Scan for the cell matching the given text and deliver its (X, Y) coordinate at center. 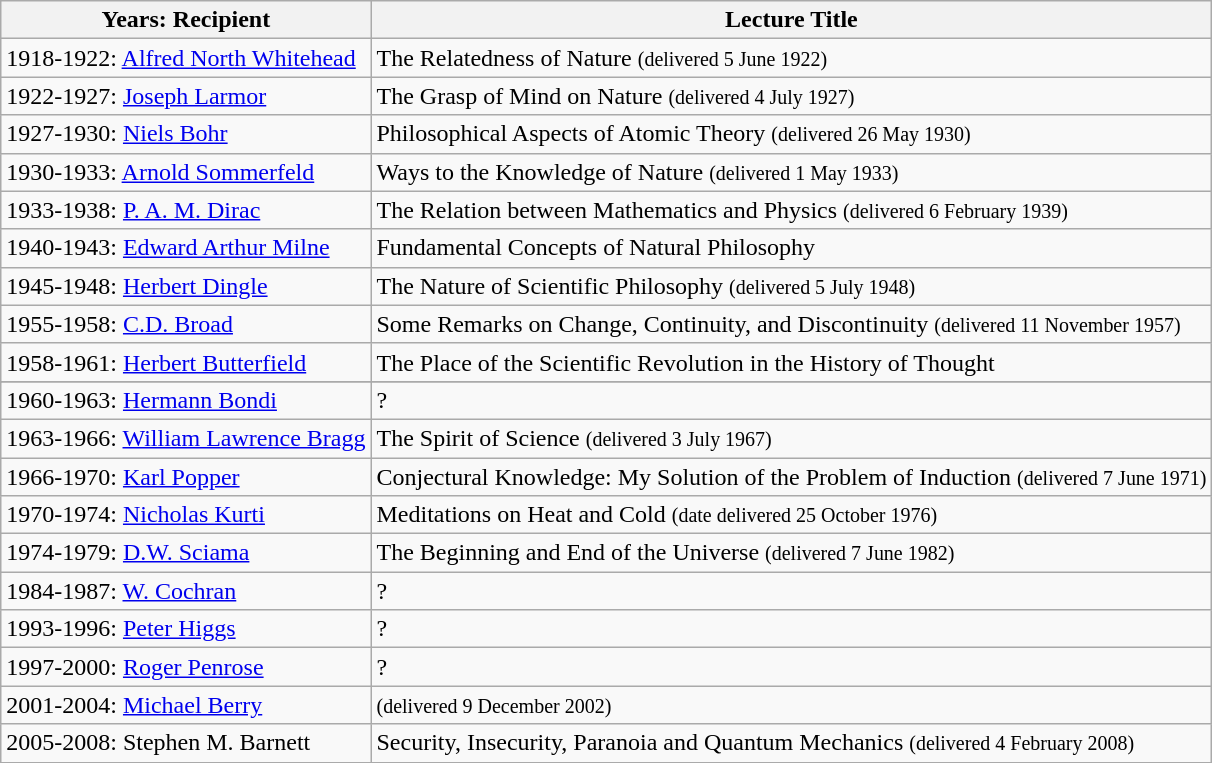
1966-1970: Karl Popper (186, 477)
1955-1958: C.D. Broad (186, 324)
2005-2008: Stephen M. Barnett (186, 743)
1970-1974: Nicholas Kurti (186, 515)
Years: Recipient (186, 20)
Lecture Title (792, 20)
(delivered 9 December 2002) (792, 705)
Meditations on Heat and Cold (date delivered 25 October 1976) (792, 515)
1933-1938: P. A. M. Dirac (186, 210)
The Grasp of Mind on Nature (delivered 4 July 1927) (792, 96)
1997-2000: Roger Penrose (186, 667)
1927-1930: Niels Bohr (186, 134)
The Relation between Mathematics and Physics (delivered 6 February 1939) (792, 210)
Ways to the Knowledge of Nature (delivered 1 May 1933) (792, 172)
1974-1979: D.W. Sciama (186, 553)
The Place of the Scientific Revolution in the History of Thought (792, 362)
2001-2004: Michael Berry (186, 705)
The Nature of Scientific Philosophy (delivered 5 July 1948) (792, 286)
1993-1996: Peter Higgs (186, 629)
The Relatedness of Nature (delivered 5 June 1922) (792, 58)
1918-1922: Alfred North Whitehead (186, 58)
1960-1963: Hermann Bondi (186, 400)
Philosophical Aspects of Atomic Theory (delivered 26 May 1930) (792, 134)
1922-1927: Joseph Larmor (186, 96)
1958-1961: Herbert Butterfield (186, 362)
Fundamental Concepts of Natural Philosophy (792, 248)
1930-1933: Arnold Sommerfeld (186, 172)
Some Remarks on Change, Continuity, and Discontinuity (delivered 11 November 1957) (792, 324)
The Beginning and End of the Universe (delivered 7 June 1982) (792, 553)
1984-1987: W. Cochran (186, 591)
The Spirit of Science (delivered 3 July 1967) (792, 438)
Security, Insecurity, Paranoia and Quantum Mechanics (delivered 4 February 2008) (792, 743)
1940-1943: Edward Arthur Milne (186, 248)
1963-1966: William Lawrence Bragg (186, 438)
1945-1948: Herbert Dingle (186, 286)
Conjectural Knowledge: My Solution of the Problem of Induction (delivered 7 June 1971) (792, 477)
